From the cell containing the given text, extract its center point as [x, y] coordinate. 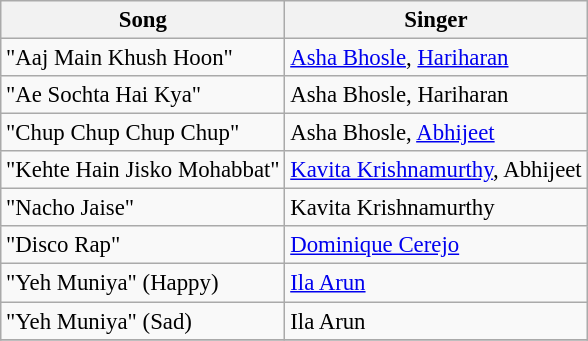
"Disco Rap" [143, 245]
Singer [436, 20]
"Yeh Muniya" (Sad) [143, 321]
"Yeh Muniya" (Happy) [143, 283]
Song [143, 20]
"Chup Chup Chup Chup" [143, 133]
Kavita Krishnamurthy, Abhijeet [436, 170]
"Ae Sochta Hai Kya" [143, 95]
Asha Bhosle, Abhijeet [436, 133]
Dominique Cerejo [436, 245]
Kavita Krishnamurthy [436, 208]
"Nacho Jaise" [143, 208]
"Kehte Hain Jisko Mohabbat" [143, 170]
"Aaj Main Khush Hoon" [143, 58]
